Detect which cell encompasses the target text, then output its [X, Y] center coordinate. 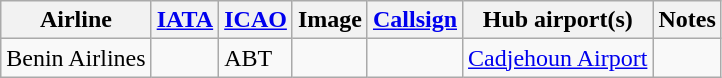
Benin Airlines [76, 58]
Airline [76, 20]
Notes [687, 20]
Cadjehoun Airport [558, 58]
ICAO [256, 20]
Image [330, 20]
IATA [185, 20]
ABT [256, 58]
Callsign [414, 20]
Hub airport(s) [558, 20]
